Scan for the cell matching the given text and deliver its [x, y] coordinate at center. 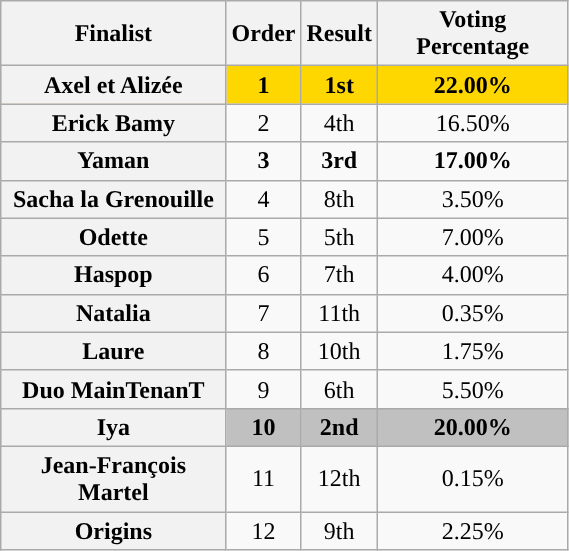
Duo MainTenanT [114, 389]
20.00% [472, 427]
7.00% [472, 237]
2.25% [472, 531]
Order [264, 34]
5 [264, 237]
Erick Bamy [114, 123]
4th [339, 123]
Iya [114, 427]
Origins [114, 531]
5.50% [472, 389]
3 [264, 161]
Odette [114, 237]
Yaman [114, 161]
9 [264, 389]
8 [264, 351]
0.15% [472, 478]
Laure [114, 351]
Sacha la Grenouille [114, 199]
7 [264, 313]
10 [264, 427]
17.00% [472, 161]
5th [339, 237]
0.35% [472, 313]
8th [339, 199]
Axel et Alizée [114, 85]
Result [339, 34]
Natalia [114, 313]
Finalist [114, 34]
3rd [339, 161]
4 [264, 199]
2 [264, 123]
12 [264, 531]
2nd [339, 427]
7th [339, 275]
1.75% [472, 351]
10th [339, 351]
12th [339, 478]
11th [339, 313]
1st [339, 85]
22.00% [472, 85]
Haspop [114, 275]
Jean-François Martel [114, 478]
11 [264, 478]
3.50% [472, 199]
6th [339, 389]
16.50% [472, 123]
6 [264, 275]
Voting Percentage [472, 34]
1 [264, 85]
9th [339, 531]
4.00% [472, 275]
